Extract the (x, y) coordinate from the center of the cell holding the provided text.  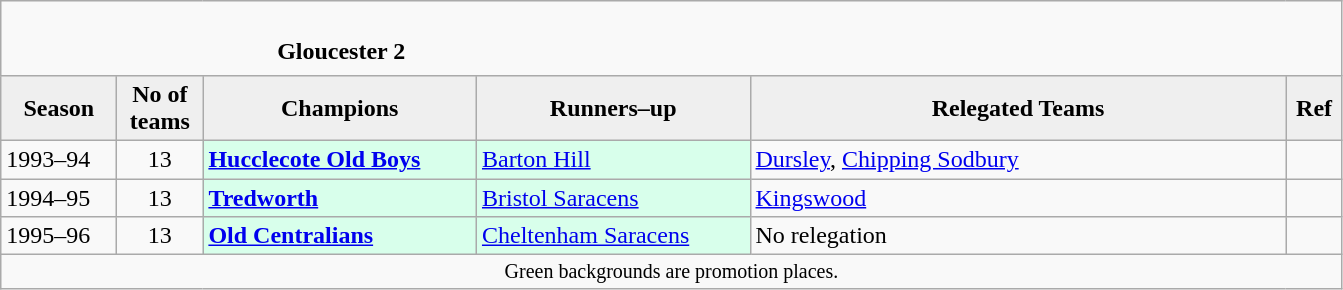
Kingswood (1018, 197)
Relegated Teams (1018, 108)
Old Centralians (340, 236)
Ref (1314, 108)
Runners–up (613, 108)
Green backgrounds are promotion places. (672, 272)
1995–96 (59, 236)
Hucclecote Old Boys (340, 159)
1994–95 (59, 197)
Tredworth (340, 197)
No relegation (1018, 236)
Season (59, 108)
Bristol Saracens (613, 197)
Cheltenham Saracens (613, 236)
1993–94 (59, 159)
Barton Hill (613, 159)
No of teams (160, 108)
Champions (340, 108)
Dursley, Chipping Sodbury (1018, 159)
